Return the (x, y) coordinate for the center point of the cell that contains the specified text.  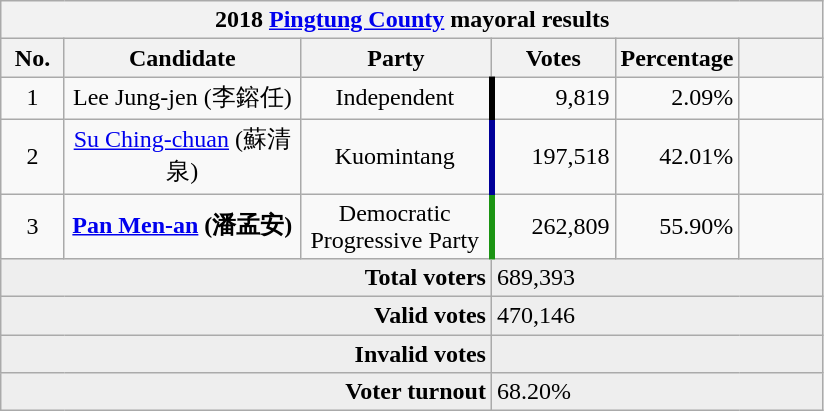
470,146 (657, 316)
3 (33, 226)
Independent (396, 98)
Invalid votes (246, 354)
Kuomintang (396, 156)
Valid votes (246, 316)
Voter turnout (246, 392)
Democratic Progressive Party (396, 226)
68.20% (657, 392)
262,809 (553, 226)
197,518 (553, 156)
42.01% (677, 156)
Pan Men-an (潘孟安) (182, 226)
Total voters (246, 278)
Su Ching-chuan (蘇清泉) (182, 156)
2.09% (677, 98)
Votes (553, 58)
2 (33, 156)
9,819 (553, 98)
No. (33, 58)
Lee Jung-jen (李鎔任) (182, 98)
689,393 (657, 278)
55.90% (677, 226)
Percentage (677, 58)
1 (33, 98)
2018 Pingtung County mayoral results (412, 20)
Party (396, 58)
Candidate (182, 58)
